Pinpoint the cell where the given text exists, returning its (X, Y) midpoint coordinate. 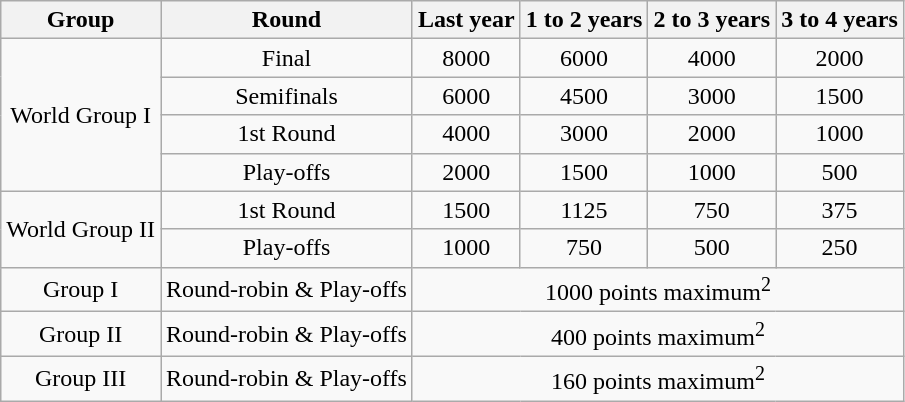
375 (840, 210)
2 to 3 years (712, 20)
8000 (466, 58)
Group II (81, 334)
4500 (584, 96)
400 points maximum2 (658, 334)
1000 points maximum2 (658, 290)
Group III (81, 378)
Last year (466, 20)
Group I (81, 290)
World Group I (81, 115)
1125 (584, 210)
Semifinals (287, 96)
Round (287, 20)
Group (81, 20)
World Group II (81, 229)
3 to 4 years (840, 20)
160 points maximum2 (658, 378)
250 (840, 248)
Final (287, 58)
1 to 2 years (584, 20)
